Find where the given text appears and provide that cell's center as (x, y) coordinate. 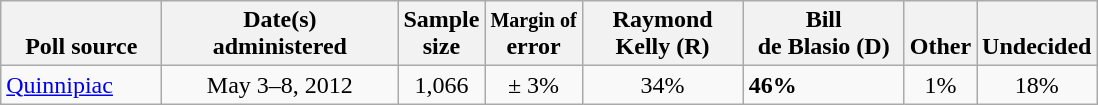
± 3% (534, 85)
May 3–8, 2012 (280, 85)
Margin oferror (534, 34)
1% (940, 85)
1,066 (442, 85)
Date(s)administered (280, 34)
18% (1037, 85)
Samplesize (442, 34)
Poll source (82, 34)
Other (940, 34)
Undecided (1037, 34)
Quinnipiac (82, 85)
Billde Blasio (D) (824, 34)
RaymondKelly (R) (662, 34)
34% (662, 85)
46% (824, 85)
